Locate the cell with the specified text and output its (X, Y) center coordinate. 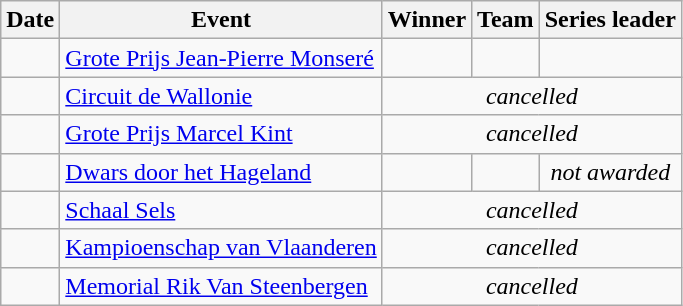
Memorial Rik Van Steenbergen (221, 286)
Series leader (610, 20)
not awarded (610, 172)
Event (221, 20)
Schaal Sels (221, 210)
Grote Prijs Marcel Kint (221, 134)
Grote Prijs Jean-Pierre Monseré (221, 58)
Winner (426, 20)
Kampioenschap van Vlaanderen (221, 248)
Team (506, 20)
Circuit de Wallonie (221, 96)
Dwars door het Hageland (221, 172)
Date (30, 20)
